Return the [X, Y] coordinate for the center point of the cell that contains the specified text.  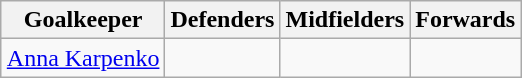
Midfielders [345, 20]
Goalkeeper [83, 20]
Forwards [466, 20]
Defenders [222, 20]
Anna Karpenko [83, 58]
